Identify which cell holds the provided text, then report its (X, Y) central coordinate. 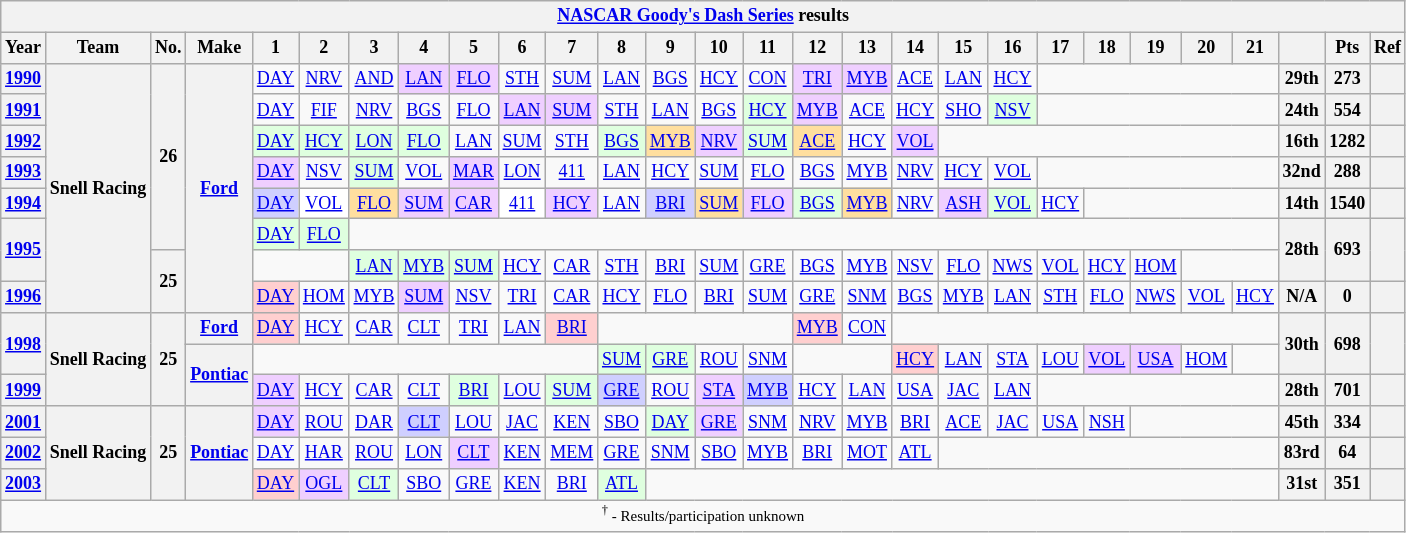
SHO (963, 110)
16th (1302, 140)
30th (1302, 343)
11 (768, 48)
29th (1302, 78)
8 (622, 48)
Pts (1348, 48)
15 (963, 48)
MEM (572, 452)
Make (220, 48)
6 (522, 48)
0 (1348, 296)
14th (1302, 204)
698 (1348, 343)
NASCAR Goody's Dash Series results (704, 16)
2 (324, 48)
MAR (474, 172)
1 (275, 48)
83rd (1302, 452)
1540 (1348, 204)
1990 (24, 78)
334 (1348, 422)
DAR (374, 422)
Ref (1388, 48)
64 (1348, 452)
FIF (324, 110)
9 (670, 48)
17 (1060, 48)
2003 (24, 484)
701 (1348, 390)
HAR (324, 452)
14 (916, 48)
24th (1302, 110)
1991 (24, 110)
4 (424, 48)
3 (374, 48)
16 (1012, 48)
AND (374, 78)
13 (867, 48)
273 (1348, 78)
18 (1108, 48)
19 (1156, 48)
1996 (24, 296)
MOT (867, 452)
31st (1302, 484)
12 (817, 48)
21 (1256, 48)
1992 (24, 140)
20 (1206, 48)
1995 (24, 250)
Team (98, 48)
1999 (24, 390)
7 (572, 48)
2002 (24, 452)
45th (1302, 422)
288 (1348, 172)
ASH (963, 204)
Year (24, 48)
5 (474, 48)
26 (168, 156)
NSH (1108, 422)
No. (168, 48)
10 (719, 48)
693 (1348, 250)
N/A (1302, 296)
1282 (1348, 140)
OGL (324, 484)
† - Results/participation unknown (704, 516)
2001 (24, 422)
554 (1348, 110)
1993 (24, 172)
1994 (24, 204)
32nd (1302, 172)
1998 (24, 343)
351 (1348, 484)
